Return [x, y] of the center of cell containing provided text 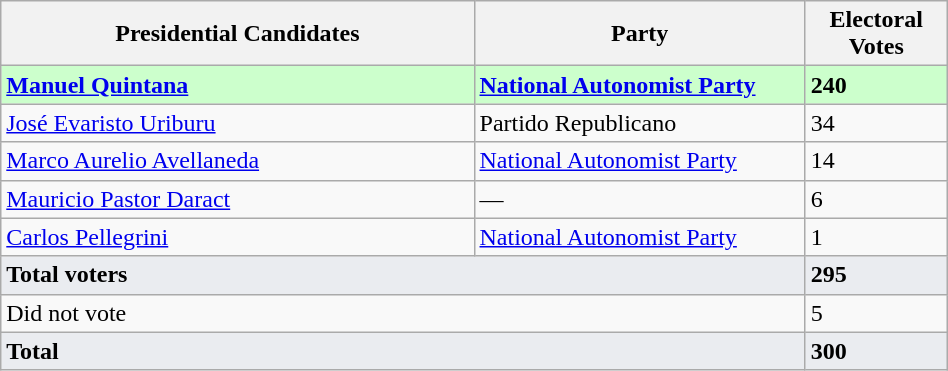
Manuel Quintana [238, 85]
Electoral Votes [876, 34]
1 [876, 237]
Presidential Candidates [238, 34]
5 [876, 313]
34 [876, 123]
6 [876, 199]
295 [876, 275]
Marco Aurelio Avellaneda [238, 161]
Total voters [404, 275]
José Evaristo Uriburu [238, 123]
— [640, 199]
240 [876, 85]
Party [640, 34]
Mauricio Pastor Daract [238, 199]
14 [876, 161]
Total [404, 351]
Carlos Pellegrini [238, 237]
Partido Republicano [640, 123]
300 [876, 351]
Did not vote [404, 313]
